Return the (X, Y) coordinate for the center point of the cell that contains the specified text.  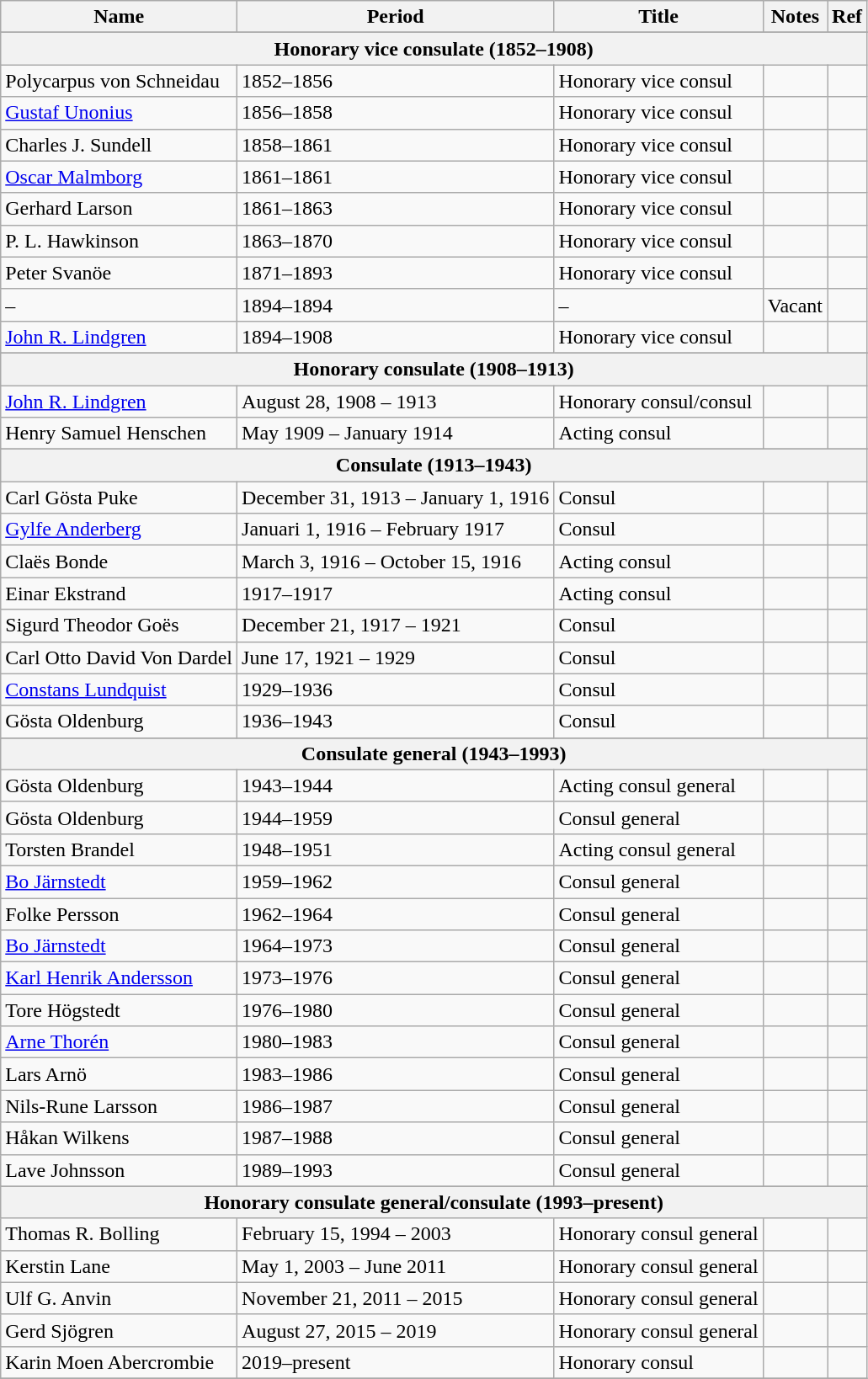
1943–1944 (396, 785)
Honorary consulate (1908–1913) (434, 369)
1856–1858 (396, 113)
1983–1986 (396, 1074)
Torsten Brandel (120, 849)
Notes (795, 17)
November 21, 2011 – 2015 (396, 1298)
Consulate (1913–1943) (434, 466)
Sigurd Theodor Goës (120, 626)
1964–1973 (396, 946)
1973–1976 (396, 978)
1986–1987 (396, 1106)
1871–1893 (396, 273)
Ref (847, 17)
Vacant (795, 305)
Period (396, 17)
1948–1951 (396, 849)
Honorary vice consulate (1852–1908) (434, 49)
Tore Högstedt (120, 1010)
1863–1870 (396, 241)
Gerhard Larson (120, 209)
Nils-Rune Larsson (120, 1106)
Constans Lundquist (120, 689)
Title (658, 17)
1976–1980 (396, 1010)
December 31, 1913 – January 1, 1916 (396, 498)
1944–1959 (396, 817)
Januari 1, 1916 – February 1917 (396, 530)
Carl Gösta Puke (120, 498)
Karin Moen Abercrombie (120, 1362)
1917–1917 (396, 594)
2019–present (396, 1362)
Consulate general (1943–1993) (434, 753)
Gylfe Anderberg (120, 530)
Name (120, 17)
June 17, 1921 – 1929 (396, 658)
1861–1863 (396, 209)
Lave Johnsson (120, 1170)
Honorary consul (658, 1362)
Thomas R. Bolling (120, 1234)
1861–1861 (396, 177)
P. L. Hawkinson (120, 241)
Carl Otto David Von Dardel (120, 658)
1936–1943 (396, 721)
February 15, 1994 – 2003 (396, 1234)
Honorary consul/consul (658, 402)
1989–1993 (396, 1170)
1959–1962 (396, 881)
August 27, 2015 – 2019 (396, 1330)
1894–1894 (396, 305)
Lars Arnö (120, 1074)
Karl Henrik Andersson (120, 978)
May 1, 2003 – June 2011 (396, 1266)
1929–1936 (396, 689)
1962–1964 (396, 913)
Håkan Wilkens (120, 1138)
Gustaf Unonius (120, 113)
Claës Bonde (120, 562)
Honorary consulate general/consulate (1993–present) (434, 1202)
Gerd Sjögren (120, 1330)
1980–1983 (396, 1042)
Peter Svanöe (120, 273)
May 1909 – January 1914 (396, 434)
Oscar Malmborg (120, 177)
1852–1856 (396, 81)
Henry Samuel Henschen (120, 434)
1894–1908 (396, 337)
Kerstin Lane (120, 1266)
Charles J. Sundell (120, 145)
1858–1861 (396, 145)
Ulf G. Anvin (120, 1298)
August 28, 1908 – 1913 (396, 402)
Polycarpus von Schneidau (120, 81)
March 3, 1916 – October 15, 1916 (396, 562)
Folke Persson (120, 913)
December 21, 1917 – 1921 (396, 626)
Arne Thorén (120, 1042)
1987–1988 (396, 1138)
Einar Ekstrand (120, 594)
